Identify which cell holds the provided text, then report its (X, Y) central coordinate. 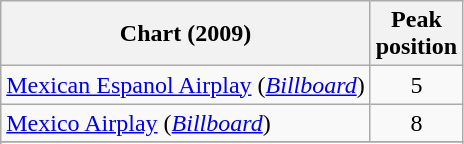
Mexican Espanol Airplay (Billboard) (186, 85)
Chart (2009) (186, 34)
8 (416, 123)
5 (416, 85)
Mexico Airplay (Billboard) (186, 123)
Peakposition (416, 34)
